Detect which cell encompasses the target text, then output its (x, y) center coordinate. 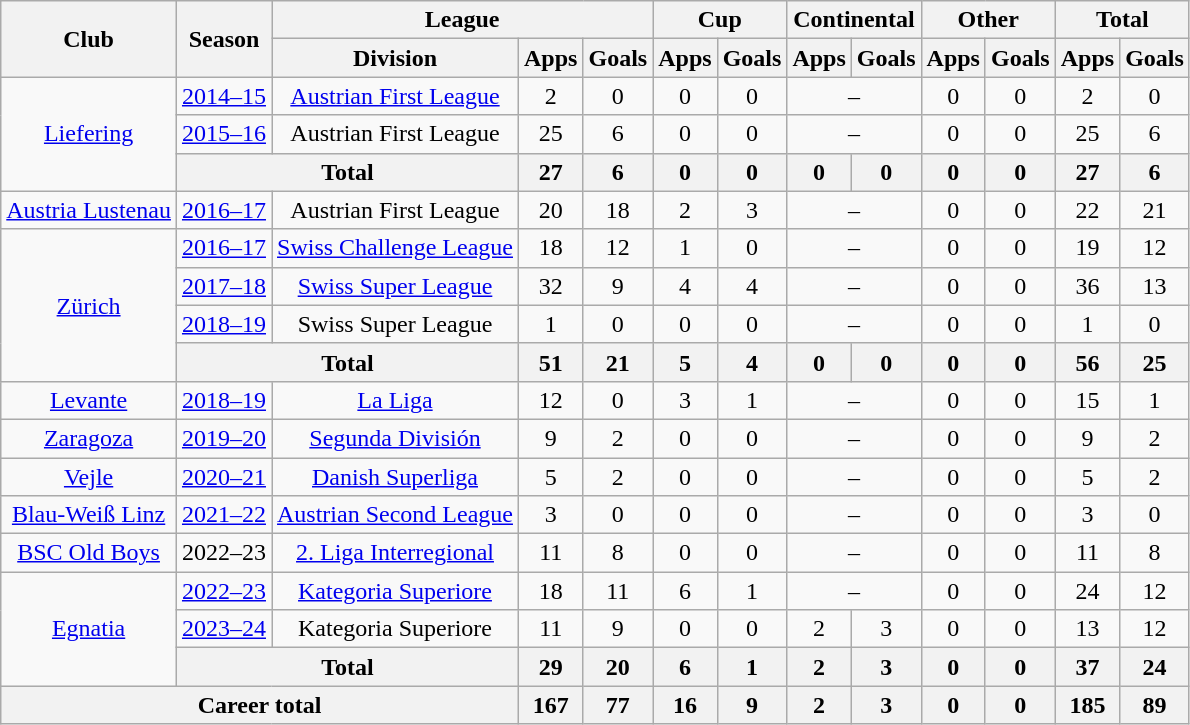
Season (224, 39)
2014–15 (224, 96)
185 (1087, 705)
Levante (89, 400)
Egnatia (89, 629)
Segunda División (396, 438)
16 (685, 705)
La Liga (396, 400)
29 (551, 667)
51 (551, 362)
BSC Old Boys (89, 553)
Liefering (89, 134)
167 (551, 705)
Austria Lustenau (89, 210)
Continental (854, 20)
89 (1155, 705)
15 (1087, 400)
2023–24 (224, 629)
Career total (260, 705)
19 (1087, 248)
2015–16 (224, 134)
77 (618, 705)
37 (1087, 667)
Swiss Challenge League (396, 248)
2. Liga Interregional (396, 553)
2019–20 (224, 438)
2017–18 (224, 286)
2021–22 (224, 515)
Danish Superliga (396, 477)
2020–21 (224, 477)
Division (396, 58)
Other (988, 20)
22 (1087, 210)
Vejle (89, 477)
Blau-Weiß Linz (89, 515)
Club (89, 39)
Austrian Second League (396, 515)
League (462, 20)
Cup (720, 20)
56 (1087, 362)
Zaragoza (89, 438)
Zürich (89, 305)
36 (1087, 286)
32 (551, 286)
